Search for the cell housing the specified text and yield its [x, y] center coordinate. 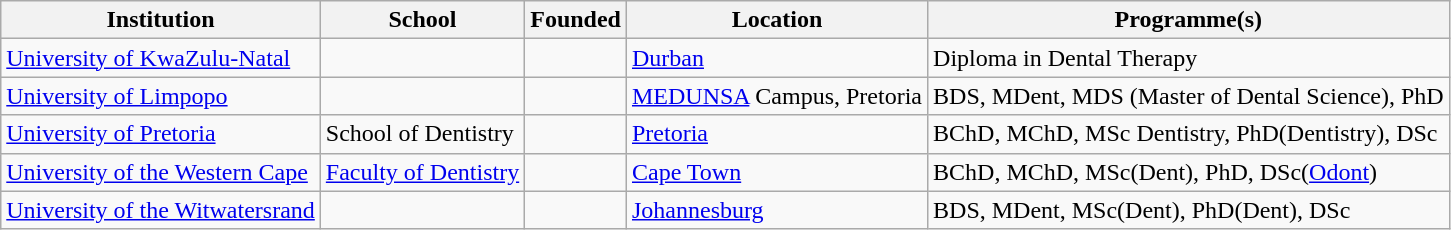
Institution [161, 20]
Faculty of Dentistry [422, 172]
MEDUNSA Campus, Pretoria [776, 96]
School of Dentistry [422, 134]
BDS, MDent, MDS (Master of Dental Science), PhD [1189, 96]
Location [776, 20]
Founded [576, 20]
Pretoria [776, 134]
University of Limpopo [161, 96]
Programme(s) [1189, 20]
BChD, MChD, MSc Dentistry, PhD(Dentistry), DSc [1189, 134]
BChD, MChD, MSc(Dent), PhD, DSc(Odont) [1189, 172]
Diploma in Dental Therapy [1189, 58]
Cape Town [776, 172]
Johannesburg [776, 210]
University of the Western Cape [161, 172]
BDS, MDent, MSc(Dent), PhD(Dent), DSc [1189, 210]
University of Pretoria [161, 134]
Durban [776, 58]
University of the Witwatersrand [161, 210]
University of KwaZulu-Natal [161, 58]
School [422, 20]
